Pinpoint the cell where the given text exists, returning its [X, Y] midpoint coordinate. 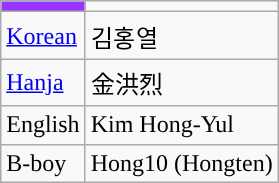
B-boy [43, 163]
English [43, 125]
Korean [43, 36]
김홍열 [182, 36]
Hanja [43, 82]
Kim Hong-Yul [182, 125]
金洪烈 [182, 82]
Hong10 (Hongten) [182, 163]
